For the text-containing cell, return its midpoint in [x, y] coordinate format. 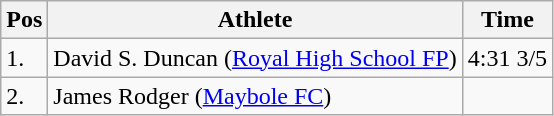
1. [24, 58]
Time [507, 20]
James Rodger (Maybole FC) [255, 96]
David S. Duncan (Royal High School FP) [255, 58]
2. [24, 96]
Athlete [255, 20]
4:31 3/5 [507, 58]
Pos [24, 20]
